Identify which cell holds the provided text, then report its (x, y) central coordinate. 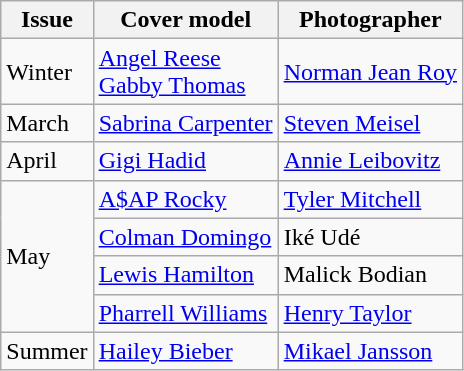
Lewis Hamilton (186, 275)
Malick Bodian (370, 275)
Angel Reese Gabby Thomas (186, 72)
May (47, 256)
Tyler Mitchell (370, 199)
Steven Meisel (370, 123)
A$AP Rocky (186, 199)
Norman Jean Roy (370, 72)
Hailey Bieber (186, 351)
Winter (47, 72)
Cover model (186, 20)
Iké Udé (370, 237)
Sabrina Carpenter (186, 123)
Annie Leibovitz (370, 161)
March (47, 123)
Summer (47, 351)
Issue (47, 20)
Colman Domingo (186, 237)
Photographer (370, 20)
April (47, 161)
Gigi Hadid (186, 161)
Mikael Jansson (370, 351)
Henry Taylor (370, 313)
Pharrell Williams (186, 313)
